Return (X, Y) of the center of cell containing provided text 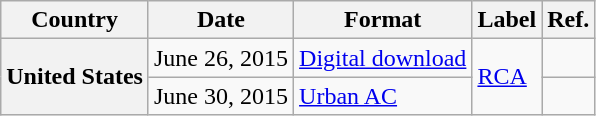
Ref. (568, 20)
United States (75, 77)
June 26, 2015 (220, 58)
Country (75, 20)
June 30, 2015 (220, 96)
RCA (507, 77)
Label (507, 20)
Date (220, 20)
Format (383, 20)
Digital download (383, 58)
Urban AC (383, 96)
